Determine the (x, y) coordinate at the center of the cell enclosing the given text.  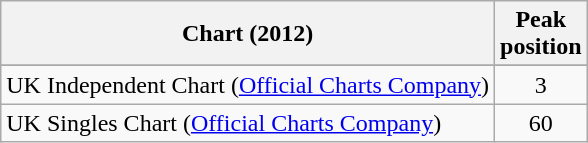
UK Independent Chart (Official Charts Company) (248, 85)
UK Singles Chart (Official Charts Company) (248, 123)
Peakposition (541, 34)
Chart (2012) (248, 34)
60 (541, 123)
3 (541, 85)
